From the cell containing the given text, extract its center point as (X, Y) coordinate. 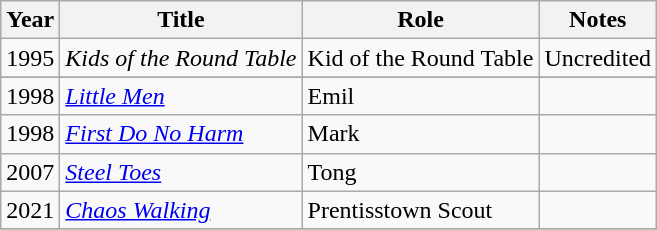
Kid of the Round Table (420, 58)
2007 (30, 172)
Mark (420, 134)
Chaos Walking (181, 210)
Prentisstown Scout (420, 210)
Kids of the Round Table (181, 58)
Role (420, 20)
Tong (420, 172)
Emil (420, 96)
Year (30, 20)
Little Men (181, 96)
Notes (598, 20)
2021 (30, 210)
Uncredited (598, 58)
Steel Toes (181, 172)
First Do No Harm (181, 134)
Title (181, 20)
1995 (30, 58)
